Determine the (X, Y) coordinate at the center of the cell enclosing the given text.  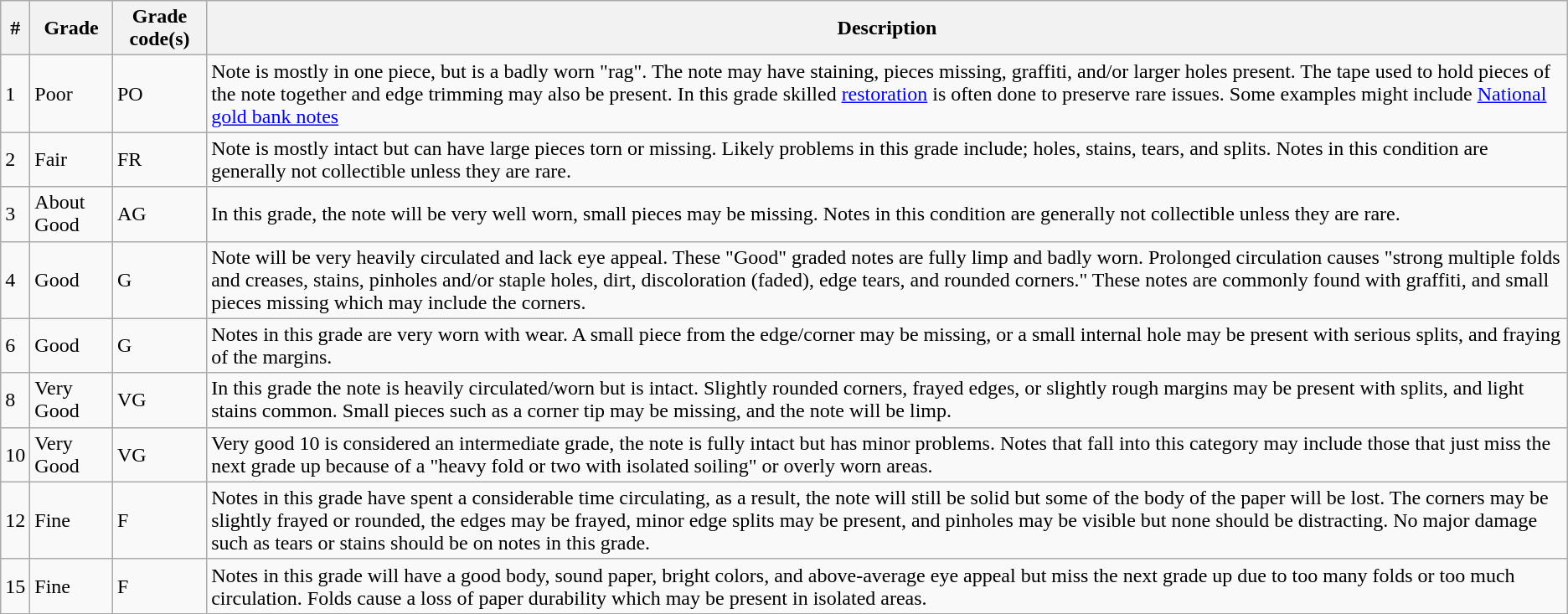
10 (15, 454)
1 (15, 94)
FR (159, 159)
8 (15, 400)
AG (159, 214)
Fair (72, 159)
Grade (72, 28)
2 (15, 159)
# (15, 28)
Grade code(s) (159, 28)
3 (15, 214)
15 (15, 586)
4 (15, 280)
About Good (72, 214)
PO (159, 94)
6 (15, 345)
Description (888, 28)
12 (15, 520)
Poor (72, 94)
